Return (x, y) of the center of cell containing provided text 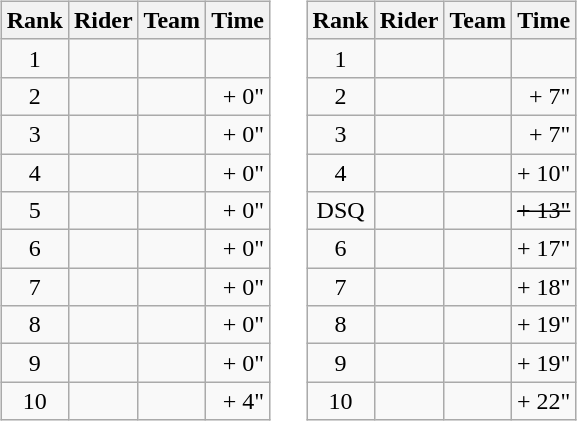
+ 17" (543, 249)
+ 13" (543, 211)
5 (34, 211)
+ 22" (543, 401)
+ 18" (543, 287)
+ 10" (543, 173)
DSQ (340, 211)
+ 4" (238, 401)
